Determine the (X, Y) coordinate at the center of the cell enclosing the given text.  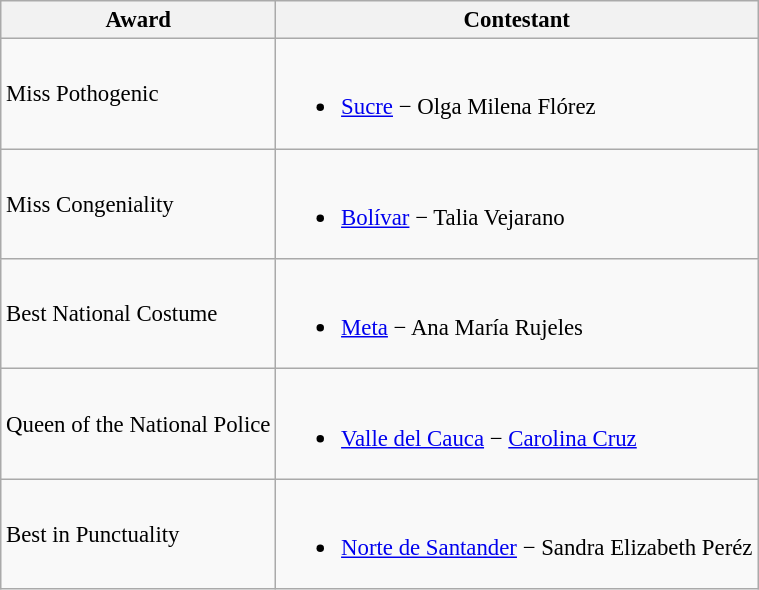
Sucre − Olga Milena Flórez (517, 94)
Contestant (517, 20)
Award (138, 20)
Best in Punctuality (138, 534)
Miss Pothogenic (138, 94)
Best National Costume (138, 314)
Miss Congeniality (138, 204)
Queen of the National Police (138, 424)
Meta − Ana María Rujeles (517, 314)
Norte de Santander − Sandra Elizabeth Peréz (517, 534)
Bolívar − Talia Vejarano (517, 204)
Valle del Cauca − Carolina Cruz (517, 424)
